Output the (X, Y) coordinate of the center of the cell containing the given text.  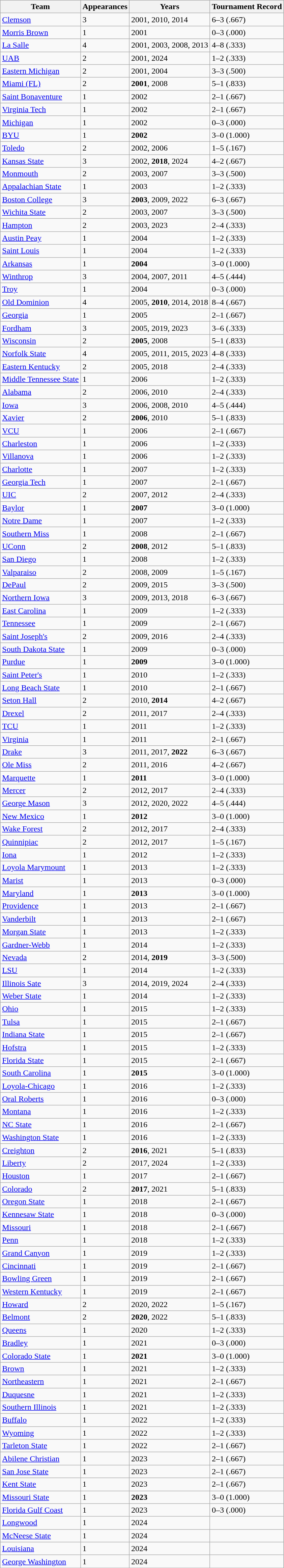
Austin Peay (40, 238)
Howard (40, 1304)
2005 (169, 315)
Charleston (40, 444)
Toledo (40, 148)
Missouri State (40, 1497)
Virginia (40, 739)
UAB (40, 58)
Purdue (40, 662)
2005, 2018 (169, 366)
Drake (40, 752)
2017, 2024 (169, 1163)
Norfolk State (40, 353)
2005, 2008 (169, 341)
2011, 2016 (169, 765)
Xavier (40, 418)
Liberty (40, 1163)
2020 (169, 1330)
Tournament Record (247, 7)
2001, 2004 (169, 71)
McNeese State (40, 1536)
Penn (40, 1240)
Brown (40, 1368)
2011, 2017 (169, 713)
2008, 2012 (169, 546)
2009, 2016 (169, 636)
2001 (169, 32)
Team (40, 7)
Michigan (40, 122)
NC State (40, 1124)
Seton Hall (40, 700)
2012, 2020, 2022 (169, 803)
Hampton (40, 225)
UIC (40, 495)
New Mexico (40, 816)
Bradley (40, 1343)
UConn (40, 546)
Ole Miss (40, 765)
Hofstra (40, 1047)
Creighton (40, 1150)
Monmouth (40, 174)
2002, 2018, 2024 (169, 161)
Mercer (40, 791)
2004, 2007, 2011 (169, 276)
South Dakota State (40, 649)
Wisconsin (40, 341)
Providence (40, 906)
2005, 2011, 2015, 2023 (169, 353)
Appalachian State (40, 187)
Iona (40, 855)
Southern Illinois (40, 1407)
Virginia Tech (40, 109)
LSU (40, 970)
Maryland (40, 893)
Georgia (40, 315)
Iowa (40, 405)
Vanderbilt (40, 919)
Appearances (105, 7)
Kansas State (40, 161)
Grand Canyon (40, 1253)
Saint Peter's (40, 675)
2017, 2021 (169, 1189)
2003, 2009, 2022 (169, 200)
Queens (40, 1330)
2005, 2010, 2014, 2018 (169, 302)
Middle Tennessee State (40, 379)
Morgan State (40, 932)
George Washington (40, 1561)
Villanova (40, 456)
Arkansas (40, 264)
2006, 2008, 2010 (169, 405)
2016, 2021 (169, 1150)
Loyola Marymount (40, 868)
Missouri (40, 1227)
2014, 2019 (169, 957)
Miami (FL) (40, 84)
Indiana State (40, 1035)
2017 (169, 1176)
Louisiana (40, 1548)
Marquette (40, 777)
Saint Bonaventure (40, 97)
Saint Louis (40, 251)
Kent State (40, 1484)
Georgia Tech (40, 482)
Nevada (40, 957)
Clemson (40, 20)
2005, 2019, 2023 (169, 328)
La Salle (40, 45)
Gardner-Webb (40, 945)
Eastern Kentucky (40, 366)
Tulsa (40, 1022)
BYU (40, 135)
TCU (40, 726)
Cincinnati (40, 1266)
Montana (40, 1112)
Wichita State (40, 212)
San Jose State (40, 1471)
2008, 2009 (169, 572)
Drexel (40, 713)
2007, 2012 (169, 495)
Tennessee (40, 623)
George Mason (40, 803)
Tarleton State (40, 1446)
South Carolina (40, 1073)
8–4 (.667) (247, 302)
Ohio (40, 1009)
Weber State (40, 996)
Colorado State (40, 1356)
Washington State (40, 1137)
Oregon State (40, 1202)
Quinnipiac (40, 842)
Houston (40, 1176)
Wake Forest (40, 829)
Duquesne (40, 1394)
Florida Gulf Coast (40, 1510)
Western Kentucky (40, 1292)
Saint Joseph's (40, 636)
Bowling Green (40, 1279)
2001, 2010, 2014 (169, 20)
Illinois Sate (40, 983)
Buffalo (40, 1420)
Morris Brown (40, 32)
Old Dominion (40, 302)
Loyola-Chicago (40, 1086)
Notre Dame (40, 521)
Oral Roberts (40, 1099)
Baylor (40, 508)
Kennesaw State (40, 1215)
Wyoming (40, 1433)
2010, 2014 (169, 700)
Longwood (40, 1523)
2001, 2003, 2008, 2013 (169, 45)
Belmont (40, 1317)
Years (169, 7)
Northern Iowa (40, 598)
2014, 2019, 2024 (169, 983)
Florida State (40, 1060)
Eastern Michigan (40, 71)
Colorado (40, 1189)
2003 (169, 187)
2011, 2017, 2022 (169, 752)
Winthrop (40, 276)
San Diego (40, 559)
Long Beach State (40, 688)
Northeastern (40, 1381)
2003, 2023 (169, 225)
Abilene Christian (40, 1459)
3–6 (.333) (247, 328)
Southern Miss (40, 533)
2001, 2008 (169, 84)
Fordham (40, 328)
East Carolina (40, 611)
2009, 2015 (169, 585)
Marist (40, 880)
Valparaiso (40, 572)
2009, 2013, 2018 (169, 598)
2002, 2006 (169, 148)
Boston College (40, 200)
DePaul (40, 585)
2001, 2024 (169, 58)
Troy (40, 289)
Charlotte (40, 469)
VCU (40, 431)
Alabama (40, 392)
